Pinpoint the cell where the given text exists, returning its (x, y) midpoint coordinate. 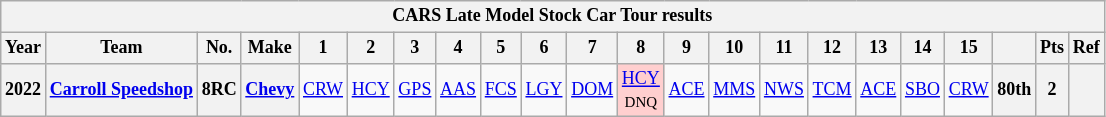
Team (121, 48)
HCYDNQ (642, 90)
Ref (1086, 48)
HCY (370, 90)
Carroll Speedshop (121, 90)
No. (219, 48)
8 (642, 48)
DOM (592, 90)
Year (24, 48)
MMS (734, 90)
CARS Late Model Stock Car Tour results (552, 16)
GPS (415, 90)
Make (270, 48)
2022 (24, 90)
AAS (458, 90)
7 (592, 48)
TCM (832, 90)
LGY (544, 90)
6 (544, 48)
11 (784, 48)
13 (878, 48)
Chevy (270, 90)
8RC (219, 90)
5 (500, 48)
SBO (923, 90)
80th (1014, 90)
15 (968, 48)
NWS (784, 90)
4 (458, 48)
3 (415, 48)
14 (923, 48)
1 (324, 48)
Pts (1052, 48)
9 (686, 48)
FCS (500, 90)
10 (734, 48)
12 (832, 48)
